Find where the given text appears and provide that cell's center as [X, Y] coordinate. 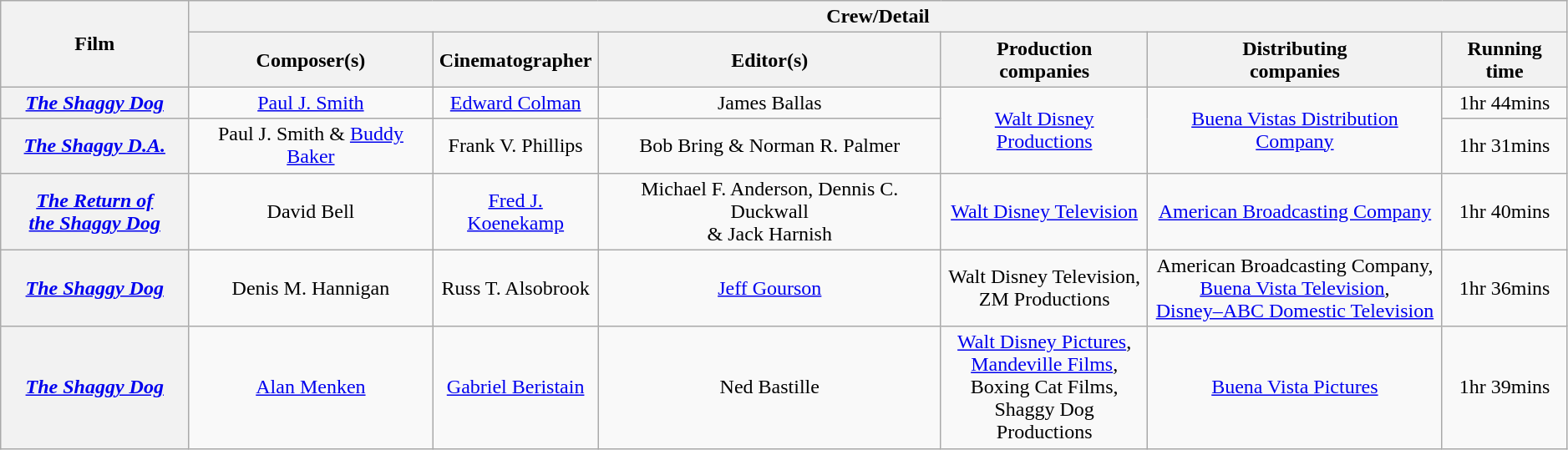
Buena Vista Pictures [1295, 387]
Ned Bastille [769, 387]
1hr 31mins [1505, 145]
American Broadcasting Company, Buena Vista Television, Disney–ABC Domestic Television [1295, 288]
Russ T. Alsobrook [515, 288]
Running time [1505, 60]
Gabriel Beristain [515, 387]
Paul J. Smith & Buddy Baker [311, 145]
Composer(s) [311, 60]
Alan Menken [311, 387]
1hr 44mins [1505, 103]
Buena Vistas Distribution Company [1295, 130]
1hr 40mins [1505, 211]
James Ballas [769, 103]
Film [95, 43]
Cinematographer [515, 60]
Walt Disney Pictures, Mandeville Films, Boxing Cat Films, Shaggy Dog Productions [1044, 387]
Frank V. Phillips [515, 145]
Jeff Gourson [769, 288]
Walt Disney Productions [1044, 130]
Paul J. Smith [311, 103]
Michael F. Anderson, Dennis C. Duckwall & Jack Harnish [769, 211]
Crew/Detail [878, 17]
1hr 36mins [1505, 288]
Edward Colman [515, 103]
Walt Disney Television, ZM Productions [1044, 288]
Walt Disney Television [1044, 211]
Editor(s) [769, 60]
Fred J. Koenekamp [515, 211]
Production companies [1044, 60]
American Broadcasting Company [1295, 211]
The Return of the Shaggy Dog [95, 211]
Denis M. Hannigan [311, 288]
Distributing companies [1295, 60]
Bob Bring & Norman R. Palmer [769, 145]
The Shaggy D.A. [95, 145]
1hr 39mins [1505, 387]
David Bell [311, 211]
